Capture the cell that displays the provided text and extract its [x, y] central coordinate. 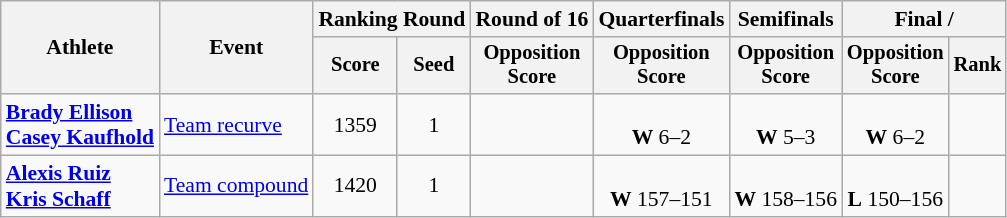
Athlete [80, 48]
Team compound [236, 186]
W 157–151 [661, 186]
1420 [355, 186]
Round of 16 [532, 19]
Final / [924, 19]
Event [236, 48]
W 158–156 [786, 186]
Ranking Round [392, 19]
1359 [355, 124]
L 150–156 [896, 186]
Seed [434, 66]
Score [355, 66]
Team recurve [236, 124]
Semifinals [786, 19]
Rank [978, 66]
Quarterfinals [661, 19]
W 5–3 [786, 124]
Alexis RuizKris Schaff [80, 186]
Brady EllisonCasey Kaufhold [80, 124]
